Search for the cell housing the specified text and yield its (X, Y) center coordinate. 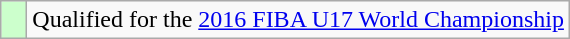
Qualified for the 2016 FIBA U17 World Championship (298, 20)
